Search for the cell housing the specified text and yield its [x, y] center coordinate. 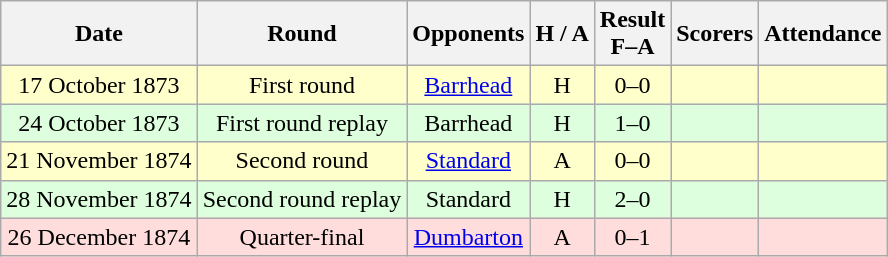
First round [302, 85]
Attendance [823, 34]
26 December 1874 [99, 237]
First round replay [302, 123]
24 October 1873 [99, 123]
28 November 1874 [99, 199]
Quarter-final [302, 237]
Round [302, 34]
2–0 [632, 199]
Second round replay [302, 199]
Dumbarton [468, 237]
21 November 1874 [99, 161]
Date [99, 34]
H / A [562, 34]
Second round [302, 161]
1–0 [632, 123]
Scorers [715, 34]
ResultF–A [632, 34]
Opponents [468, 34]
0–1 [632, 237]
17 October 1873 [99, 85]
